Provide the (x, y) coordinate of the cell's center where the given text is located.  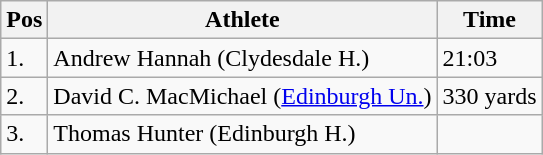
1. (24, 58)
Time (490, 20)
Athlete (242, 20)
3. (24, 134)
Pos (24, 20)
Thomas Hunter (Edinburgh H.) (242, 134)
2. (24, 96)
Andrew Hannah (Clydesdale H.) (242, 58)
330 yards (490, 96)
David C. MacMichael (Edinburgh Un.) (242, 96)
21:03 (490, 58)
